Find where the given text appears and provide that cell's center as (x, y) coordinate. 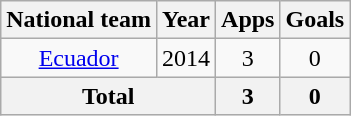
Apps (248, 20)
Total (108, 96)
Goals (315, 20)
Year (186, 20)
National team (79, 20)
Ecuador (79, 58)
2014 (186, 58)
